From the cell containing the given text, extract its center point as (X, Y) coordinate. 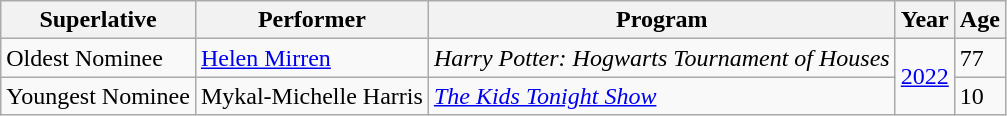
Youngest Nominee (98, 96)
Program (662, 20)
2022 (924, 77)
The Kids Tonight Show (662, 96)
Performer (312, 20)
10 (980, 96)
Harry Potter: Hogwarts Tournament of Houses (662, 58)
Mykal-Michelle Harris (312, 96)
Age (980, 20)
Helen Mirren (312, 58)
Oldest Nominee (98, 58)
77 (980, 58)
Superlative (98, 20)
Year (924, 20)
